From the cell containing the given text, extract its center point as (X, Y) coordinate. 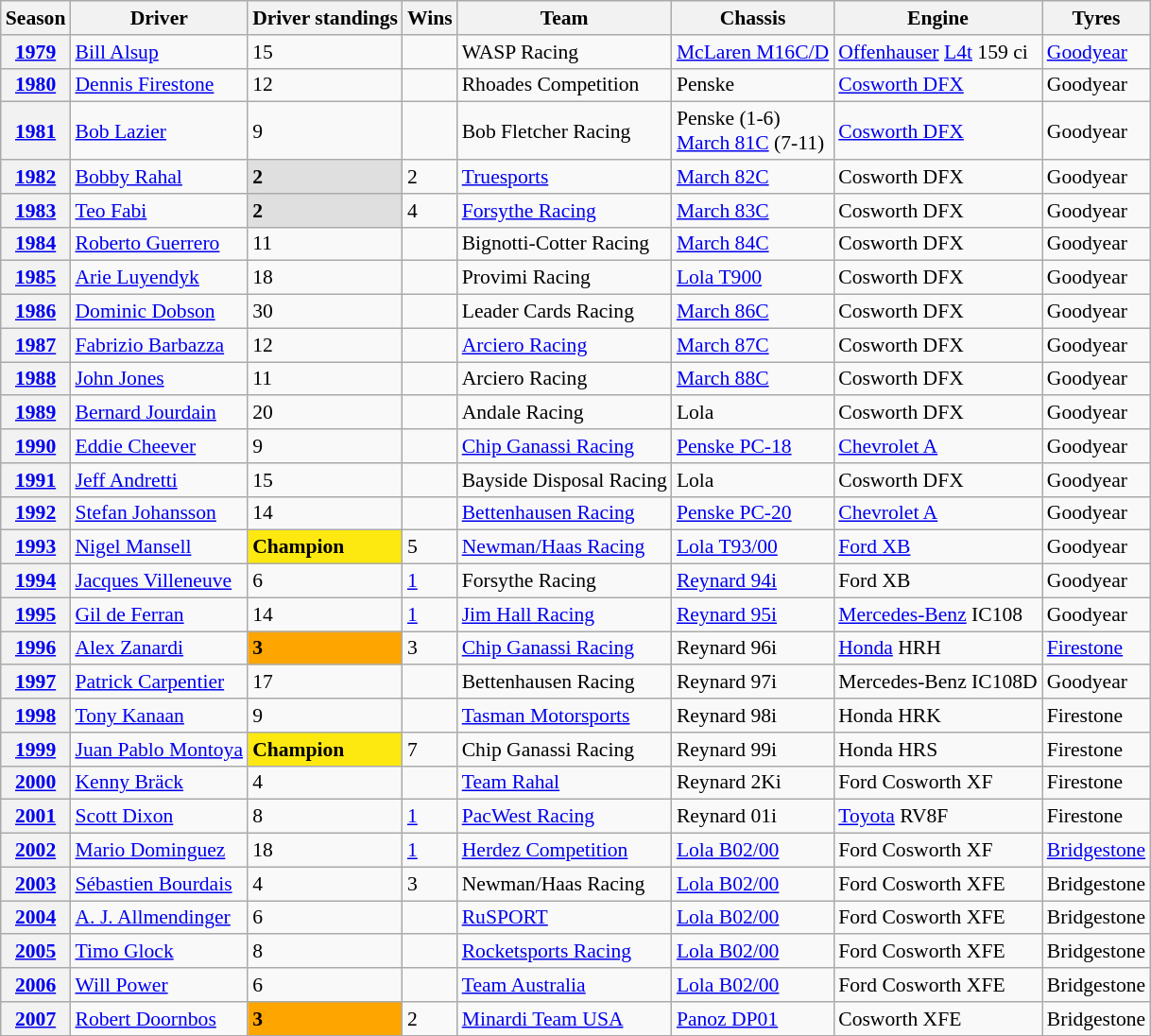
Timo Glock (159, 952)
Leader Cards Racing (565, 312)
2007 (36, 1019)
1991 (36, 480)
1986 (36, 312)
17 (325, 682)
Andale Racing (565, 413)
Rhoades Competition (565, 85)
1993 (36, 547)
1982 (36, 177)
Jim Hall Racing (565, 614)
March 88C (752, 379)
Tony Kanaan (159, 716)
Herdez Competition (565, 851)
Minardi Team USA (565, 1019)
2006 (36, 985)
Teo Fabi (159, 211)
Engine (937, 18)
Lola T900 (752, 278)
Will Power (159, 985)
Panoz DP01 (752, 1019)
Mario Dominguez (159, 851)
Mercedes-Benz IC108 (937, 614)
Truesports (565, 177)
Wins (430, 18)
Cosworth XFE (937, 1019)
2004 (36, 918)
1984 (36, 244)
March 83C (752, 211)
Tasman Motorsports (565, 716)
Dominic Dobson (159, 312)
30 (325, 312)
Mercedes-Benz IC108D (937, 682)
Roberto Guerrero (159, 244)
Bignotti-Cotter Racing (565, 244)
2005 (36, 952)
2001 (36, 817)
Reynard 96i (752, 648)
1997 (36, 682)
2003 (36, 884)
Jacques Villeneuve (159, 581)
1998 (36, 716)
Bayside Disposal Racing (565, 480)
7 (430, 750)
Honda HRS (937, 750)
Rocketsports Racing (565, 952)
Juan Pablo Montoya (159, 750)
Offenhauser L4t 159 ci (937, 52)
Toyota RV8F (937, 817)
Team (565, 18)
1987 (36, 345)
Patrick Carpentier (159, 682)
Chassis (752, 18)
Robert Doornbos (159, 1019)
PacWest Racing (565, 817)
Nigel Mansell (159, 547)
Sébastien Bourdais (159, 884)
Provimi Racing (565, 278)
1980 (36, 85)
John Jones (159, 379)
Gil de Ferran (159, 614)
Alex Zanardi (159, 648)
Reynard 94i (752, 581)
Bobby Rahal (159, 177)
Eddie Cheever (159, 446)
Penske (752, 85)
5 (430, 547)
20 (325, 413)
Kenny Bräck (159, 783)
Penske PC-20 (752, 513)
1988 (36, 379)
Lola T93/00 (752, 547)
1981 (36, 130)
RuSPORT (565, 918)
Reynard 99i (752, 750)
1999 (36, 750)
Fabrizio Barbazza (159, 345)
Team Rahal (565, 783)
1990 (36, 446)
Bill Alsup (159, 52)
Penske (1-6) March 81C (7-11) (752, 130)
1994 (36, 581)
1992 (36, 513)
Honda HRK (937, 716)
Scott Dixon (159, 817)
Jeff Andretti (159, 480)
1989 (36, 413)
1979 (36, 52)
Season (36, 18)
WASP Racing (565, 52)
Dennis Firestone (159, 85)
March 87C (752, 345)
March 82C (752, 177)
McLaren M16C/D (752, 52)
Reynard 95i (752, 614)
1995 (36, 614)
Bob Lazier (159, 130)
Stefan Johansson (159, 513)
Bob Fletcher Racing (565, 130)
Tyres (1096, 18)
2002 (36, 851)
Driver (159, 18)
Reynard 98i (752, 716)
A. J. Allmendinger (159, 918)
March 84C (752, 244)
Reynard 01i (752, 817)
Honda HRH (937, 648)
Penske PC-18 (752, 446)
2000 (36, 783)
1983 (36, 211)
Reynard 2Ki (752, 783)
1985 (36, 278)
Bernard Jourdain (159, 413)
Reynard 97i (752, 682)
Team Australia (565, 985)
March 86C (752, 312)
Arie Luyendyk (159, 278)
Driver standings (325, 18)
1996 (36, 648)
